Pinpoint the cell where the given text exists, returning its (x, y) midpoint coordinate. 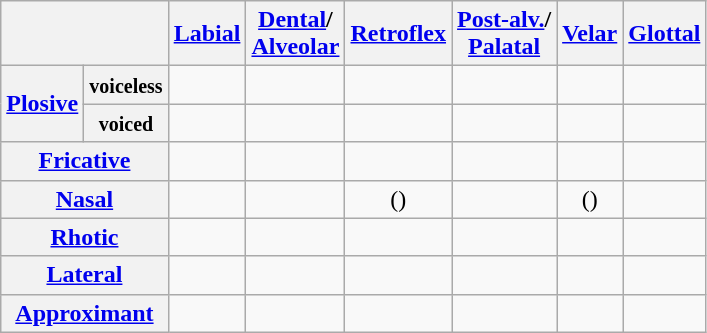
Rhotic (84, 237)
Nasal (84, 199)
Approximant (84, 313)
Fricative (84, 161)
Dental/Alveolar (296, 34)
Glottal (664, 34)
voiced (126, 123)
Post-alv./Palatal (504, 34)
Labial (207, 34)
Velar (590, 34)
Retroflex (398, 34)
Lateral (84, 275)
voiceless (126, 85)
Plosive (42, 104)
